Extract the [x, y] coordinate from the center of the cell holding the provided text.  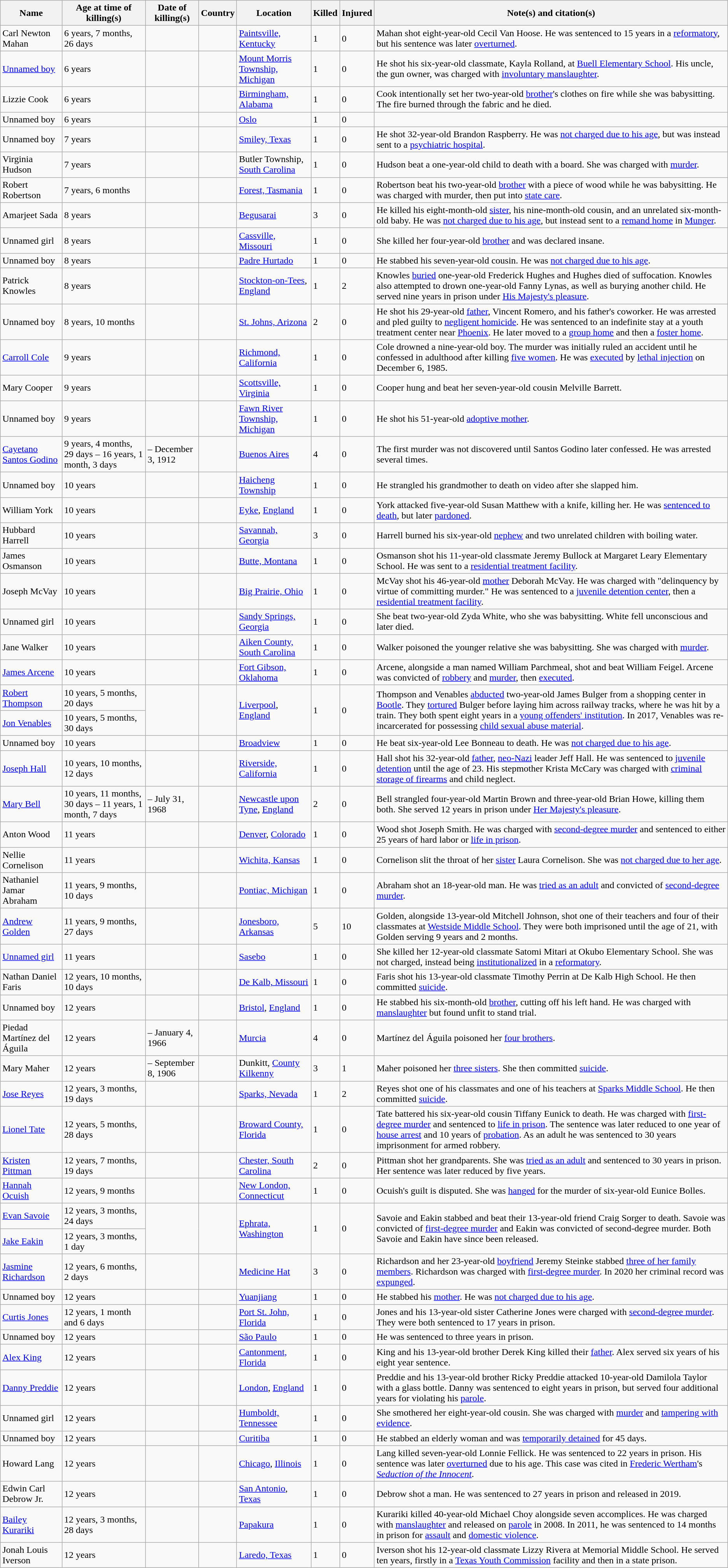
Debrow shot a man. He was sentenced to 27 years in prison and released in 2019. [551, 1494]
Joseph Hall [31, 768]
Butte, Montana [274, 560]
12 years, 3 months, 19 days [103, 1094]
He stabbed his mother. He was not charged due to his age. [551, 1297]
Nathaniel Jamar Abraham [31, 891]
– December 3, 1912 [172, 454]
Cayetano Santos Godino [31, 454]
12 years, 5 months, 28 days [103, 1130]
Mary Cooper [31, 388]
Sandy Springs, Georgia [274, 622]
He shot his 51-year-old adoptive mother. [551, 419]
She killed her four-year-old brother and was declared insane. [551, 240]
São Paulo [274, 1337]
12 years, 7 months, 19 days [103, 1165]
Mahan shot eight-year-old Cecil Van Hoose. He was sentenced to 15 years in a reformatory, but his sentence was later overturned. [551, 38]
Patrick Knowles [31, 286]
She smothered her eight-year-old cousin. She was charged with murder and tampering with evidence. [551, 1418]
Maher poisoned her three sisters. She then committed suicide. [551, 1068]
Name [31, 13]
Jasmine Richardson [31, 1272]
The first murder was not discovered until Santos Godino later confessed. He was arrested several times. [551, 454]
Hubbard Harrell [31, 536]
Location [274, 13]
St. Johns, Arizona [274, 322]
Abraham shot an 18-year-old man. He was tried as an adult and convicted of second-degree murder. [551, 891]
– January 4, 1966 [172, 1038]
Howard Lang [31, 1463]
Port St. John, Florida [274, 1317]
Pontiac, Michigan [274, 891]
Scottsville, Virginia [274, 388]
Carroll Cole [31, 358]
Padre Hurtado [274, 260]
Faris shot his 13-year-old classmate Timothy Perrin at De Kalb High School. He then committed suicide. [551, 982]
Richmond, California [274, 358]
Butler Township, South Carolina [274, 165]
Murcia [274, 1038]
Robert Thompson [31, 697]
Wichita, Kansas [274, 860]
Danny Preddie [31, 1388]
Killed [325, 13]
8 years, 10 months [103, 322]
San Antonio, Texas [274, 1494]
Dunkitt, County Kilkenny [274, 1068]
10 years, 11 months, 30 days – 11 years, 1 month, 7 days [103, 804]
Note(s) and citation(s) [551, 13]
Stockton-on-Tees, England [274, 286]
Broward County, Florida [274, 1130]
Buenos Aires [274, 454]
Laredo, Texas [274, 1555]
Edwin Carl Debrow Jr. [31, 1494]
Aiken County, South Carolina [274, 647]
King and his 13-year-old brother Derek King killed their father. Alex served six years of his eight year sentence. [551, 1357]
York attacked five-year-old Susan Matthew with a knife, killing her. He was sentenced to death, but later pardoned. [551, 510]
Jose Reyes [31, 1094]
Age at time of killing(s) [103, 13]
Riverside, California [274, 768]
Alex King [31, 1357]
Evan Savoie [31, 1216]
Eyke, England [274, 510]
11 years, 9 months, 27 days [103, 926]
12 years, 9 months [103, 1190]
Curitiba [274, 1438]
Yuanjiang [274, 1297]
Sparks, Nevada [274, 1094]
Papakura [274, 1524]
Mount Morris Township, Michigan [274, 69]
Kristen Pittman [31, 1165]
Cooper hung and beat her seven-year-old cousin Melville Barrett. [551, 388]
Lionel Tate [31, 1130]
Martínez del Águila poisoned her four brothers. [551, 1038]
12 years, 6 months, 2 days [103, 1272]
He was sentenced to three years in prison. [551, 1337]
Smiley, Texas [274, 139]
Ocuish's guilt is disputed. She was hanged for the murder of six-year-old Eunice Bolles. [551, 1190]
7 years, 6 months [103, 190]
5 [325, 926]
Date of killing(s) [172, 13]
Reyes shot one of his classmates and one of his teachers at Sparks Middle School. He then committed suicide. [551, 1094]
9 years, 4 months, 29 days – 16 years, 1 month, 3 days [103, 454]
James Arcene [31, 672]
12 years, 3 months, 1 day [103, 1241]
12 years, 3 months, 28 days [103, 1524]
Fort Gibson, Oklahoma [274, 672]
Amarjeet Sada [31, 215]
Ephrata, Washington [274, 1228]
He stabbed an elderly woman and was temporarily detained for 45 days. [551, 1438]
Bristol, England [274, 1008]
Cornelison slit the throat of her sister Laura Cornelison. She was not charged due to her age. [551, 860]
New London, Connecticut [274, 1190]
Jane Walker [31, 647]
Liverpool, England [274, 710]
– September 8, 1906 [172, 1068]
He beat six-year-old Lee Bonneau to death. He was not charged due to his age. [551, 743]
Virginia Hudson [31, 165]
She killed her 12-year-old classmate Satomi Mitari at Okubo Elementary School. She was not charged, instead being institutionalized in a reformatory. [551, 957]
Robertson beat his two-year-old brother with a piece of wood while he was babysitting. He was charged with murder, then put into state care. [551, 190]
Mary Maher [31, 1068]
Jon Venables [31, 723]
Joseph McVay [31, 591]
Country [218, 13]
Paintsville, Kentucky [274, 38]
Lizzie Cook [31, 100]
Chester, South Carolina [274, 1165]
Birmingham, Alabama [274, 100]
10 [357, 926]
Begusarai [274, 215]
Nellie Cornelison [31, 860]
Carl Newton Mahan [31, 38]
London, England [274, 1388]
Curtis Jones [31, 1317]
Jonesboro, Arkansas [274, 926]
Hudson beat a one-year-old child to death with a board. She was charged with murder. [551, 165]
6 years, 7 months, 26 days [103, 38]
He strangled his grandmother to death on video after she slapped him. [551, 485]
Nathan Daniel Faris [31, 982]
He stabbed his seven-year-old cousin. He was not charged due to his age. [551, 260]
Anton Wood [31, 835]
12 years, 3 months, 24 days [103, 1216]
Harrell burned his six-year-old nephew and two unrelated children with boiling water. [551, 536]
10 years, 5 months, 30 days [103, 723]
Big Prairie, Ohio [274, 591]
Newcastle upon Tyne, England [274, 804]
He shot 32-year-old Brandon Raspberry. He was not charged due to his age, but was instead sent to a psychiatric hospital. [551, 139]
Osmanson shot his 11-year-old classmate Jeremy Bullock at Margaret Leary Elementary School. He was sent to a residential treatment facility. [551, 560]
Bailey Kurariki [31, 1524]
He shot his six-year-old classmate, Kayla Rolland, at Buell Elementary School. His uncle, the gun owner, was charged with involuntary manslaughter. [551, 69]
Jones and his 13-year-old sister Catherine Jones were charged with second-degree murder. They were both sentenced to 17 years in prison. [551, 1317]
James Osmanson [31, 560]
Jake Eakin [31, 1241]
Andrew Golden [31, 926]
Savannah, Georgia [274, 536]
Cook intentionally set her two-year-old brother's clothes on fire while she was babysitting. The fire burned through the fabric and he died. [551, 100]
Pittman shot her grandparents. She was tried as an adult and sentenced to 30 years in prison. Her sentence was later reduced by five years. [551, 1165]
Medicine Hat [274, 1272]
12 years, 10 months, 10 days [103, 982]
– July 31, 1968 [172, 804]
She beat two-year-old Zyda White, who she was babysitting. White fell unconscious and later died. [551, 622]
Forest, Tasmania [274, 190]
11 years, 9 months, 10 days [103, 891]
Haicheng Township [274, 485]
Wood shot Joseph Smith. He was charged with second-degree murder and sentenced to either 25 years of hard labor or life in prison. [551, 835]
Oslo [274, 119]
Mary Bell [31, 804]
William York [31, 510]
12 years, 1 month and 6 days [103, 1317]
Denver, Colorado [274, 835]
Chicago, Illinois [274, 1463]
Hannah Ocuish [31, 1190]
Fawn River Township, Michigan [274, 419]
De Kalb, Missouri [274, 982]
Walker poisoned the younger relative she was babysitting. She was charged with murder. [551, 647]
Piedad Martínez del Águila [31, 1038]
Cantonment, Florida [274, 1357]
Humboldt, Tennessee [274, 1418]
Injured [357, 13]
10 years, 10 months, 12 days [103, 768]
Sasebo [274, 957]
Broadview [274, 743]
He stabbed his six-month-old brother, cutting off his left hand. He was charged with manslaughter but found unfit to stand trial. [551, 1008]
Jonah Louis Iverson [31, 1555]
10 years, 5 months, 20 days [103, 697]
Cassville, Missouri [274, 240]
Arcene, alongside a man named William Parchmeal, shot and beat William Feigel. Arcene was convicted of robbery and murder, then executed. [551, 672]
Robert Robertson [31, 190]
